Search for the cell housing the specified text and yield its (x, y) center coordinate. 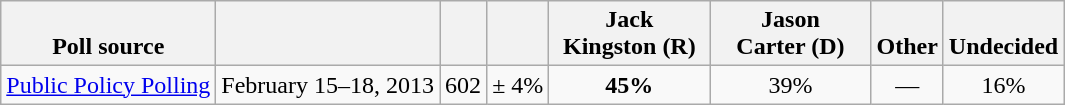
602 (464, 85)
Undecided (1003, 34)
Public Policy Polling (108, 85)
JasonCarter (D) (790, 34)
45% (630, 85)
± 4% (518, 85)
Other (907, 34)
39% (790, 85)
February 15–18, 2013 (328, 85)
Poll source (108, 34)
16% (1003, 85)
JackKingston (R) (630, 34)
— (907, 85)
